Determine the (x, y) coordinate at the center of the cell enclosing the given text.  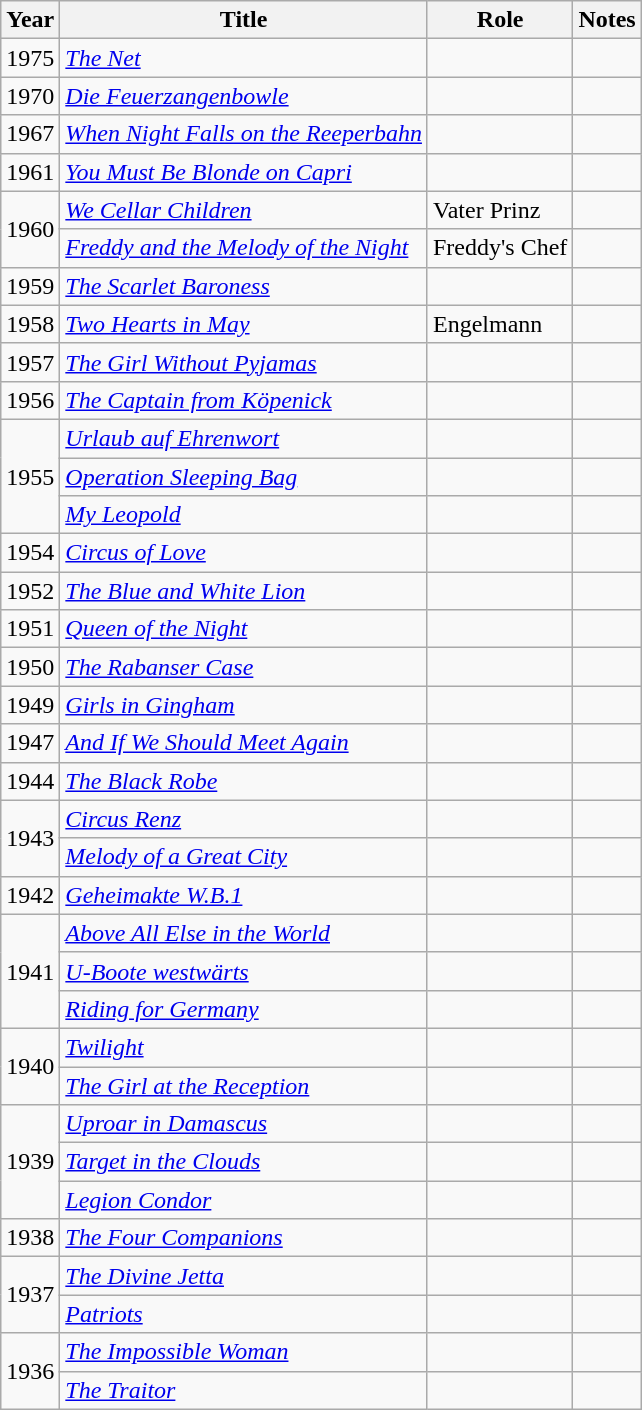
1952 (30, 591)
The Girl Without Pyjamas (244, 362)
Two Hearts in May (244, 324)
Freddy and the Melody of the Night (244, 248)
1970 (30, 96)
1949 (30, 705)
We Cellar Children (244, 210)
Notes (607, 20)
1938 (30, 1238)
1943 (30, 838)
Legion Condor (244, 1200)
The Divine Jetta (244, 1276)
Freddy's Chef (500, 248)
The Scarlet Baroness (244, 286)
1967 (30, 134)
Engelmann (500, 324)
Uproar in Damascus (244, 1124)
Geheimakte W.B.1 (244, 895)
Melody of a Great City (244, 857)
You Must Be Blonde on Capri (244, 172)
Operation Sleeping Bag (244, 477)
Urlaub auf Ehrenwort (244, 438)
1936 (30, 1371)
The Rabanser Case (244, 667)
U-Boote westwärts (244, 971)
Circus Renz (244, 819)
Twilight (244, 1047)
The Traitor (244, 1390)
The Girl at the Reception (244, 1085)
1937 (30, 1295)
Year (30, 20)
Die Feuerzangenbowle (244, 96)
Above All Else in the World (244, 933)
1975 (30, 58)
1947 (30, 743)
My Leopold (244, 515)
1939 (30, 1162)
Girls in Gingham (244, 705)
The Blue and White Lion (244, 591)
Patriots (244, 1314)
The Net (244, 58)
Circus of Love (244, 553)
1961 (30, 172)
Queen of the Night (244, 629)
1958 (30, 324)
1956 (30, 400)
1955 (30, 476)
1942 (30, 895)
1944 (30, 781)
1957 (30, 362)
1954 (30, 553)
Vater Prinz (500, 210)
1951 (30, 629)
The Four Companions (244, 1238)
Riding for Germany (244, 1009)
1940 (30, 1066)
1960 (30, 229)
The Captain from Köpenick (244, 400)
The Black Robe (244, 781)
1959 (30, 286)
The Impossible Woman (244, 1352)
1941 (30, 971)
Title (244, 20)
Target in the Clouds (244, 1162)
1950 (30, 667)
When Night Falls on the Reeperbahn (244, 134)
And If We Should Meet Again (244, 743)
Role (500, 20)
